Detect which cell encompasses the target text, then output its [x, y] center coordinate. 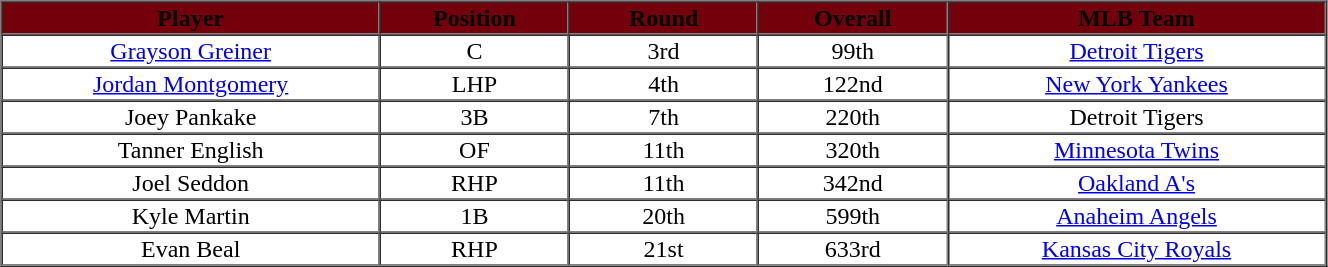
3rd [664, 50]
Minnesota Twins [1136, 150]
220th [852, 116]
320th [852, 150]
Tanner English [191, 150]
C [474, 50]
Round [664, 18]
599th [852, 216]
LHP [474, 84]
4th [664, 84]
Anaheim Angels [1136, 216]
122nd [852, 84]
MLB Team [1136, 18]
Position [474, 18]
Joel Seddon [191, 182]
1B [474, 216]
New York Yankees [1136, 84]
633rd [852, 248]
Overall [852, 18]
3B [474, 116]
Evan Beal [191, 248]
99th [852, 50]
Kansas City Royals [1136, 248]
OF [474, 150]
Oakland A's [1136, 182]
20th [664, 216]
21st [664, 248]
7th [664, 116]
Kyle Martin [191, 216]
342nd [852, 182]
Joey Pankake [191, 116]
Grayson Greiner [191, 50]
Jordan Montgomery [191, 84]
Player [191, 18]
